Detect which cell encompasses the target text, then output its [x, y] center coordinate. 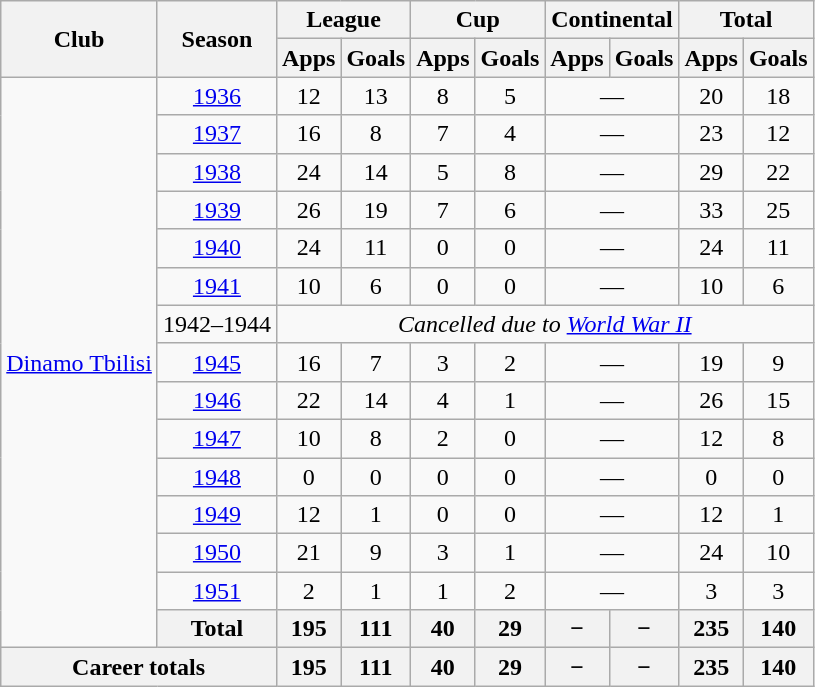
Career totals [139, 667]
League [343, 20]
Continental [612, 20]
1937 [216, 134]
1936 [216, 96]
1946 [216, 400]
1950 [216, 553]
15 [778, 400]
1951 [216, 591]
1947 [216, 438]
25 [778, 210]
Season [216, 39]
13 [376, 96]
1940 [216, 248]
1949 [216, 515]
33 [711, 210]
1948 [216, 477]
1938 [216, 172]
Club [80, 39]
Cup [478, 20]
1941 [216, 286]
18 [778, 96]
1942–1944 [216, 324]
21 [308, 553]
Dinamo Tbilisi [80, 362]
1945 [216, 362]
20 [711, 96]
23 [711, 134]
Cancelled due to World War II [544, 324]
1939 [216, 210]
